Output the (X, Y) coordinate of the center of the cell containing the given text.  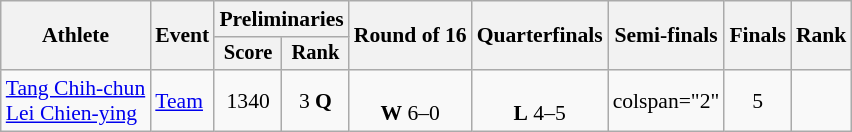
Finals (758, 36)
5 (758, 100)
Event (182, 36)
Preliminaries (281, 19)
1340 (248, 100)
Team (182, 100)
Tang Chih-chunLei Chien-ying (76, 100)
Round of 16 (410, 36)
Semi-finals (666, 36)
3 Q (316, 100)
colspan="2" (666, 100)
Score (248, 54)
W 6–0 (410, 100)
L 4–5 (540, 100)
Quarterfinals (540, 36)
Athlete (76, 36)
